Return the [X, Y] coordinate for the center point of the cell that contains the specified text.  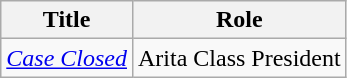
Role [239, 20]
Arita Class President [239, 58]
Title [67, 20]
Case Closed [67, 58]
